Provide the (X, Y) coordinate of the cell's center where the given text is located.  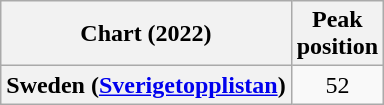
Chart (2022) (146, 34)
Sweden (Sverigetopplistan) (146, 85)
52 (337, 85)
Peakposition (337, 34)
